From the cell containing the given text, extract its center point as (X, Y) coordinate. 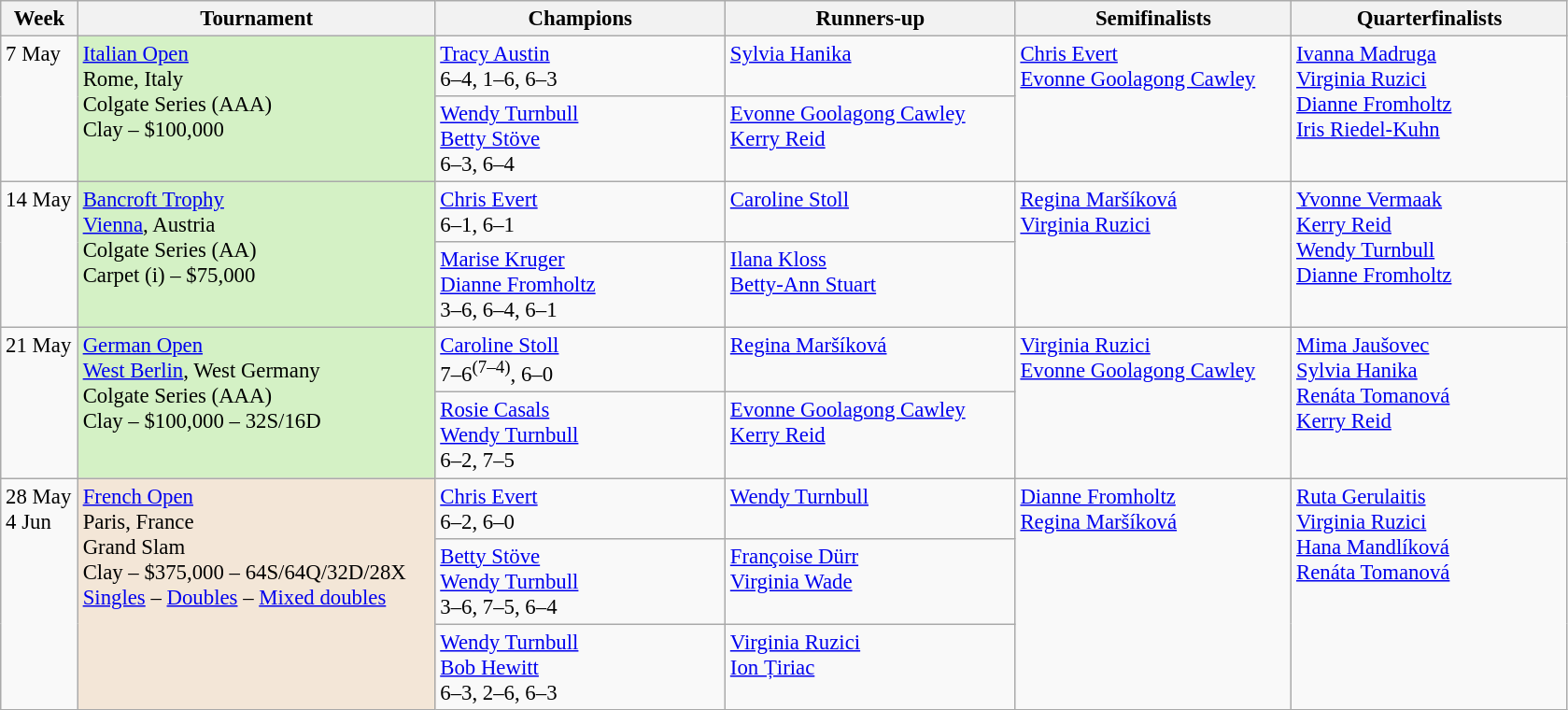
Runners-up (870, 19)
Chris Evert 6–2, 6–0 (581, 508)
German Open West Berlin, West GermanyColgate Series (AAA)Clay – $100,000 – 32S/16D (256, 404)
Regina Maršíková (870, 361)
Caroline Stoll (870, 213)
Tracy Austin6–4, 1–6, 6–3 (581, 67)
Virginia Ruzici Evonne Goolagong Cawley (1153, 404)
Caroline Stoll7–6(7–4), 6–0 (581, 361)
Dianne Fromholtz Regina Maršíková (1153, 594)
French Open Paris, FranceGrand SlamClay – $375,000 – 64S/64Q/32D/28X Singles – Doubles – Mixed doubles (256, 594)
Ruta Gerulaitis Virginia Ruzici Hana Mandlíková Renáta Tomanová (1430, 594)
Week (39, 19)
Regina Maršíková Virginia Ruzici (1153, 255)
Semifinalists (1153, 19)
Ivanna Madruga Virginia Ruzici Dianne Fromholtz Iris Riedel-Kuhn (1430, 109)
28 May4 Jun (39, 594)
Virginia Ruzici Ion Țiriac (870, 667)
Chris Evert6–1, 6–1 (581, 213)
Sylvia Hanika (870, 67)
Wendy Turnbull Bob Hewitt6–3, 2–6, 6–3 (581, 667)
Ilana Kloss Betty-Ann Stuart (870, 285)
Bancroft Trophy Vienna, AustriaColgate Series (AA)Carpet (i) – $75,000 (256, 255)
Françoise Dürr Virginia Wade (870, 581)
Yvonne Vermaak Kerry Reid Wendy Turnbull Dianne Fromholtz (1430, 255)
Tournament (256, 19)
21 May (39, 404)
Wendy Turnbull Betty Stöve6–3, 6–4 (581, 139)
7 May (39, 109)
Quarterfinalists (1430, 19)
Marise Kruger Dianne Fromholtz3–6, 6–4, 6–1 (581, 285)
Betty Stöve Wendy Turnbull3–6, 7–5, 6–4 (581, 581)
Italian Open Rome, ItalyColgate Series (AAA)Clay – $100,000 (256, 109)
Chris Evert Evonne Goolagong Cawley (1153, 109)
Wendy Turnbull (870, 508)
Rosie Casals Wendy Turnbull6–2, 7–5 (581, 435)
Mima Jaušovec Sylvia Hanika Renáta Tomanová Kerry Reid (1430, 404)
14 May (39, 255)
Champions (581, 19)
